Pinpoint the cell where the given text exists, returning its [x, y] midpoint coordinate. 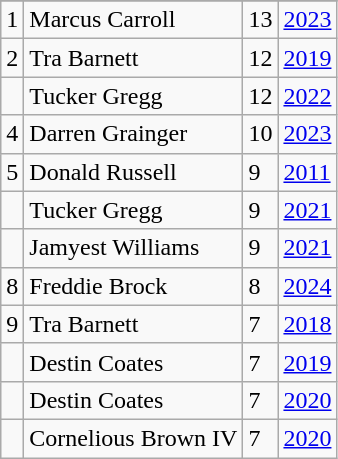
Cornelious Brown IV [134, 438]
Marcus Carroll [134, 20]
Darren Grainger [134, 134]
5 [12, 172]
2022 [308, 96]
10 [260, 134]
13 [260, 20]
2 [12, 58]
2018 [308, 324]
1 [12, 20]
2011 [308, 172]
2024 [308, 286]
Freddie Brock [134, 286]
4 [12, 134]
Jamyest Williams [134, 248]
Donald Russell [134, 172]
